Scan for the cell matching the given text and deliver its [X, Y] coordinate at center. 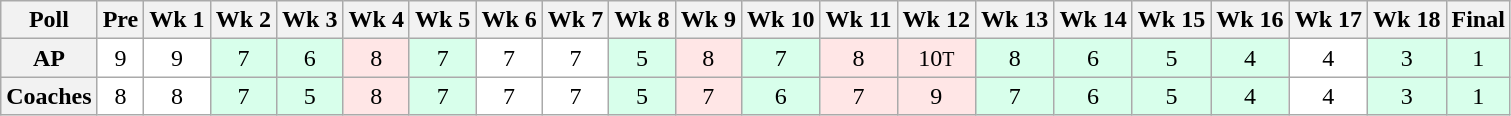
Wk 18 [1407, 20]
Wk 7 [575, 20]
Wk 2 [243, 20]
Final [1478, 20]
Wk 6 [509, 20]
Wk 17 [1328, 20]
Wk 4 [376, 20]
Wk 12 [936, 20]
Wk 10 [781, 20]
Wk 15 [1171, 20]
Wk 9 [708, 20]
Pre [120, 20]
Wk 13 [1014, 20]
Coaches [49, 96]
Wk 5 [442, 20]
Wk 8 [642, 20]
AP [49, 58]
10T [936, 58]
Wk 16 [1250, 20]
Wk 14 [1093, 20]
Poll [49, 20]
Wk 3 [310, 20]
Wk 11 [858, 20]
Wk 1 [177, 20]
